Identify which cell holds the provided text, then report its [x, y] central coordinate. 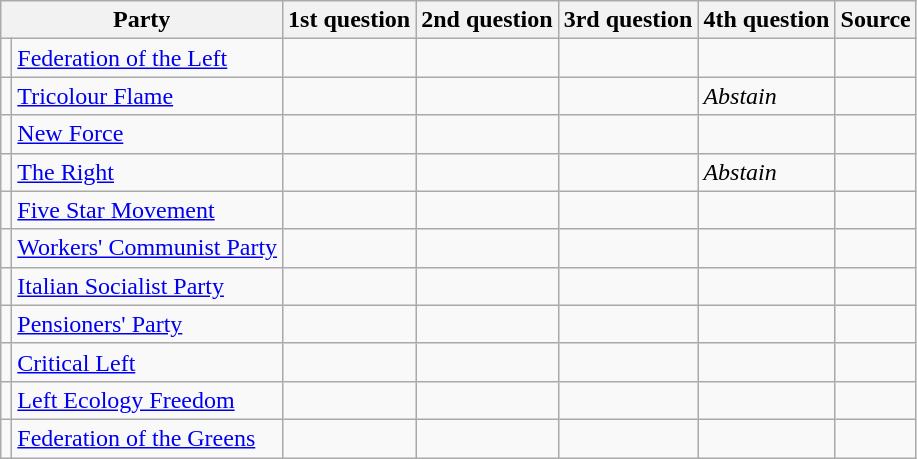
Critical Left [148, 362]
Tricolour Flame [148, 96]
Pensioners' Party [148, 324]
Federation of the Left [148, 58]
4th question [766, 20]
Source [876, 20]
Workers' Communist Party [148, 248]
Federation of the Greens [148, 438]
Left Ecology Freedom [148, 400]
Party [142, 20]
New Force [148, 134]
The Right [148, 172]
Italian Socialist Party [148, 286]
2nd question [487, 20]
1st question [350, 20]
Five Star Movement [148, 210]
3rd question [628, 20]
